Output the [X, Y] coordinate of the center of the cell containing the given text.  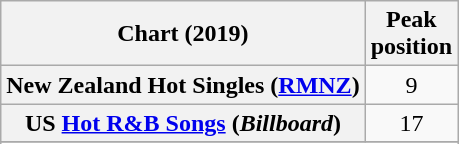
Chart (2019) [183, 34]
17 [411, 123]
9 [411, 85]
Peakposition [411, 34]
US Hot R&B Songs (Billboard) [183, 123]
New Zealand Hot Singles (RMNZ) [183, 85]
